Provide the (x, y) coordinate of the cell's center where the given text is located.  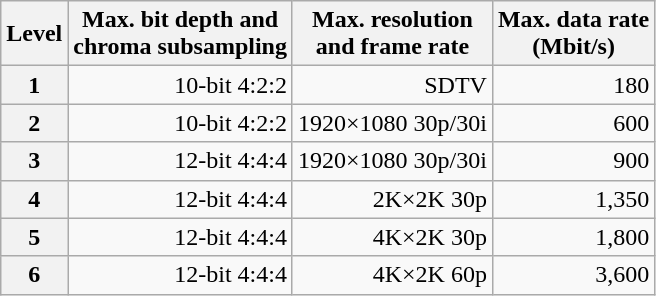
5 (34, 237)
1 (34, 85)
6 (34, 275)
180 (573, 85)
4 (34, 199)
Max. resolutionand frame rate (392, 34)
4K×2K 30p (392, 237)
1,350 (573, 199)
3 (34, 161)
3,600 (573, 275)
Level (34, 34)
Max. data rate(Mbit/s) (573, 34)
2K×2K 30p (392, 199)
900 (573, 161)
600 (573, 123)
Max. bit depth andchroma subsampling (180, 34)
4K×2K 60p (392, 275)
2 (34, 123)
1,800 (573, 237)
SDTV (392, 85)
